Determine the (x, y) coordinate at the center of the cell enclosing the given text.  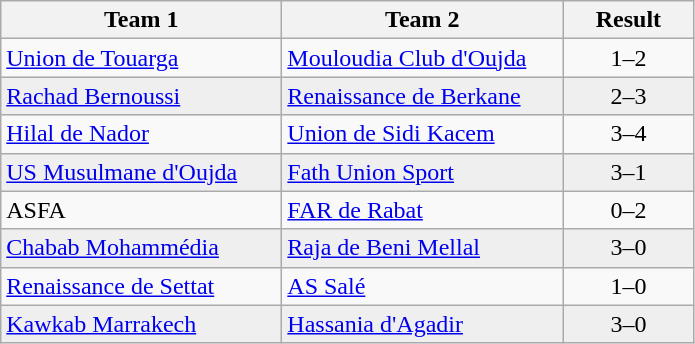
US Musulmane d'Oujda (142, 172)
Fath Union Sport (422, 172)
FAR de Rabat (422, 210)
3–1 (628, 172)
2–3 (628, 96)
Renaissance de Settat (142, 286)
Team 1 (142, 20)
Rachad Bernoussi (142, 96)
Result (628, 20)
AS Salé (422, 286)
1–0 (628, 286)
Renaissance de Berkane (422, 96)
0–2 (628, 210)
Kawkab Marrakech (142, 324)
Raja de Beni Mellal (422, 248)
Hassania d'Agadir (422, 324)
Union de Sidi Kacem (422, 134)
1–2 (628, 58)
3–4 (628, 134)
Mouloudia Club d'Oujda (422, 58)
Chabab Mohammédia (142, 248)
Team 2 (422, 20)
ASFA (142, 210)
Union de Touarga (142, 58)
Hilal de Nador (142, 134)
